Detect which cell encompasses the target text, then output its [x, y] center coordinate. 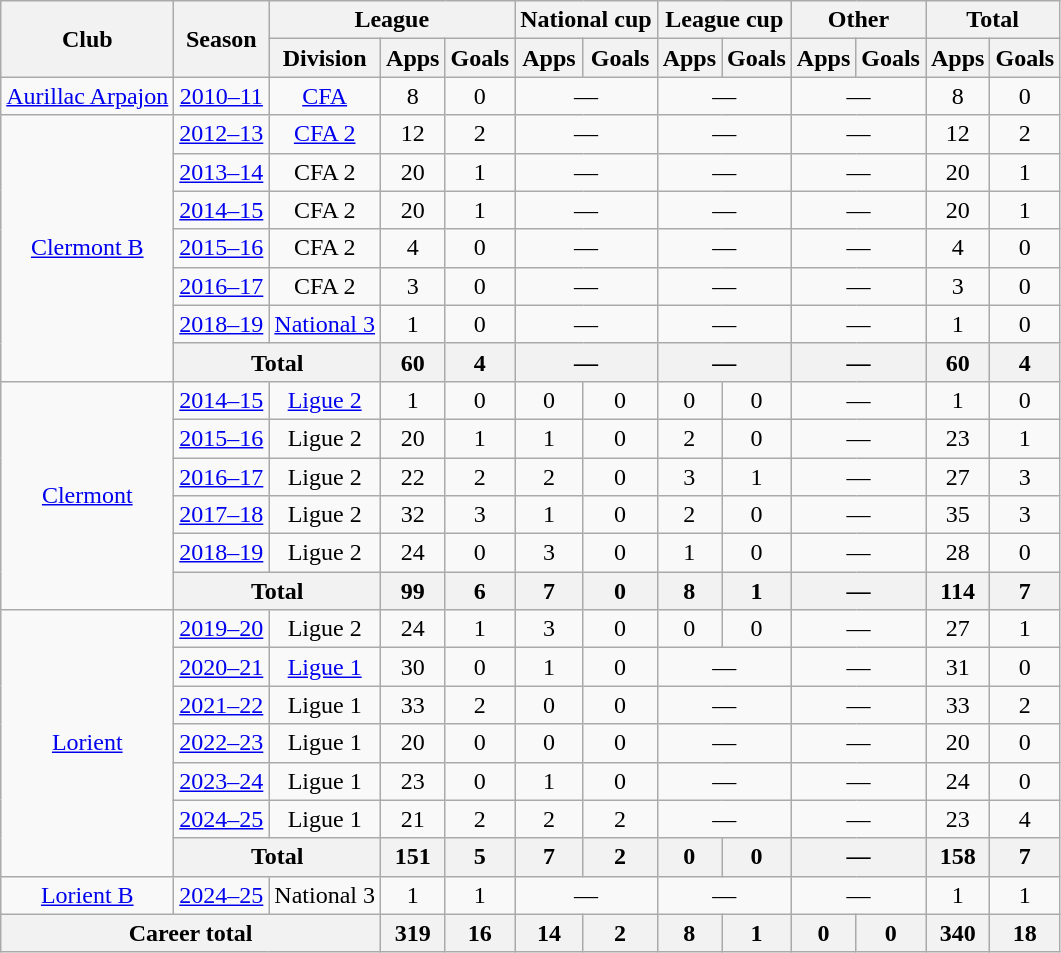
Season [222, 39]
2021–22 [222, 705]
5 [480, 857]
30 [413, 667]
Clermont [88, 495]
18 [1025, 933]
2013–14 [222, 172]
Club [88, 39]
Career total [191, 933]
2019–20 [222, 629]
6 [480, 591]
Division [325, 58]
Other [858, 20]
League cup [724, 20]
CFA [325, 96]
28 [958, 553]
2020–21 [222, 667]
2022–23 [222, 743]
League [392, 20]
35 [958, 515]
31 [958, 667]
Clermont B [88, 248]
158 [958, 857]
319 [413, 933]
99 [413, 591]
151 [413, 857]
340 [958, 933]
114 [958, 591]
21 [413, 819]
Lorient B [88, 895]
2012–13 [222, 134]
Aurillac Arpajon [88, 96]
22 [413, 477]
16 [480, 933]
Lorient [88, 743]
2010–11 [222, 96]
2017–18 [222, 515]
14 [549, 933]
2023–24 [222, 781]
National cup [586, 20]
32 [413, 515]
